Scan for the cell matching the given text and deliver its [x, y] coordinate at center. 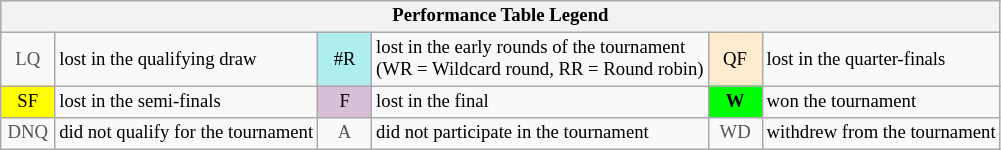
Performance Table Legend [500, 16]
did not participate in the tournament [540, 134]
SF [28, 102]
QF [735, 60]
lost in the final [540, 102]
DNQ [28, 134]
lost in the semi-finals [186, 102]
LQ [28, 60]
F [345, 102]
WD [735, 134]
lost in the early rounds of the tournament(WR = Wildcard round, RR = Round robin) [540, 60]
won the tournament [881, 102]
did not qualify for the tournament [186, 134]
A [345, 134]
withdrew from the tournament [881, 134]
#R [345, 60]
W [735, 102]
lost in the qualifying draw [186, 60]
lost in the quarter-finals [881, 60]
